Pinpoint the cell where the given text exists, returning its [x, y] midpoint coordinate. 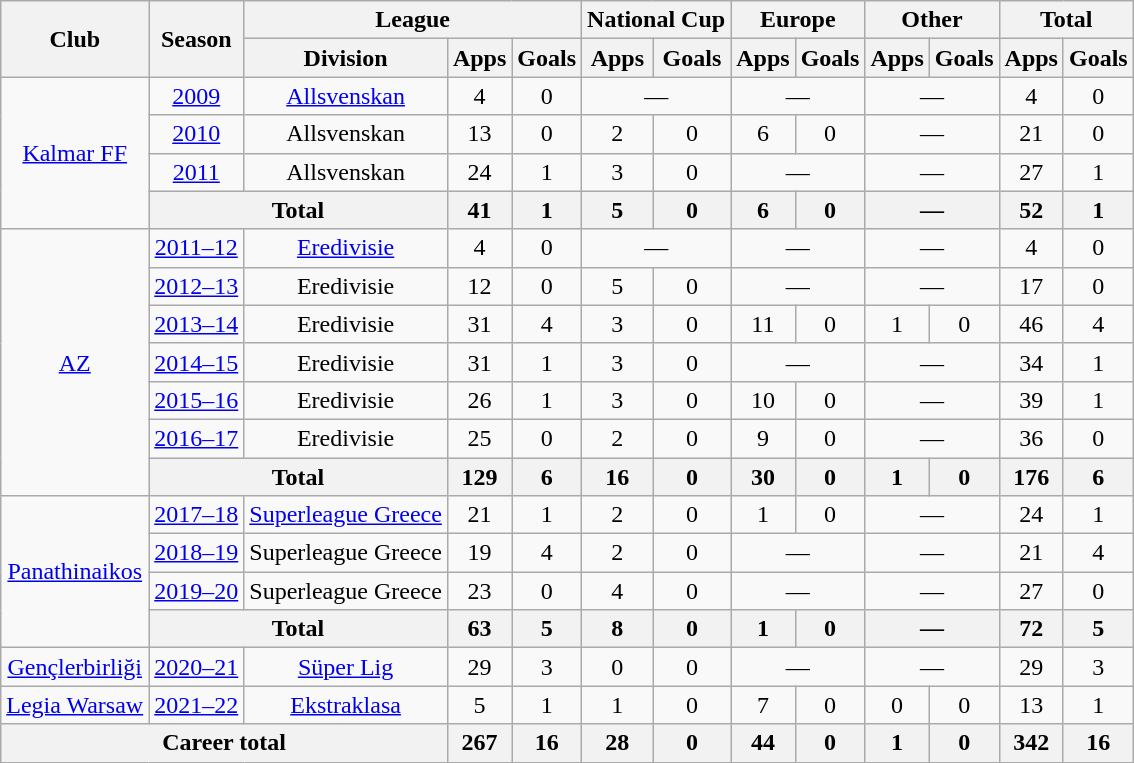
Kalmar FF [75, 153]
2010 [196, 134]
Career total [224, 743]
2017–18 [196, 515]
League [413, 20]
11 [763, 324]
36 [1031, 438]
Gençlerbirliği [75, 667]
129 [479, 477]
Panathinaikos [75, 572]
2011 [196, 172]
28 [618, 743]
267 [479, 743]
176 [1031, 477]
52 [1031, 210]
Ekstraklasa [346, 705]
19 [479, 553]
2019–20 [196, 591]
Süper Lig [346, 667]
12 [479, 286]
41 [479, 210]
2021–22 [196, 705]
46 [1031, 324]
2009 [196, 96]
Season [196, 39]
2016–17 [196, 438]
7 [763, 705]
Club [75, 39]
26 [479, 400]
17 [1031, 286]
10 [763, 400]
23 [479, 591]
25 [479, 438]
2018–19 [196, 553]
30 [763, 477]
AZ [75, 362]
72 [1031, 629]
8 [618, 629]
Other [932, 20]
2012–13 [196, 286]
Division [346, 58]
39 [1031, 400]
Europe [798, 20]
34 [1031, 362]
44 [763, 743]
2020–21 [196, 667]
2014–15 [196, 362]
National Cup [656, 20]
342 [1031, 743]
9 [763, 438]
Legia Warsaw [75, 705]
2015–16 [196, 400]
2013–14 [196, 324]
63 [479, 629]
2011–12 [196, 248]
